Scan for the cell matching the given text and deliver its (x, y) coordinate at center. 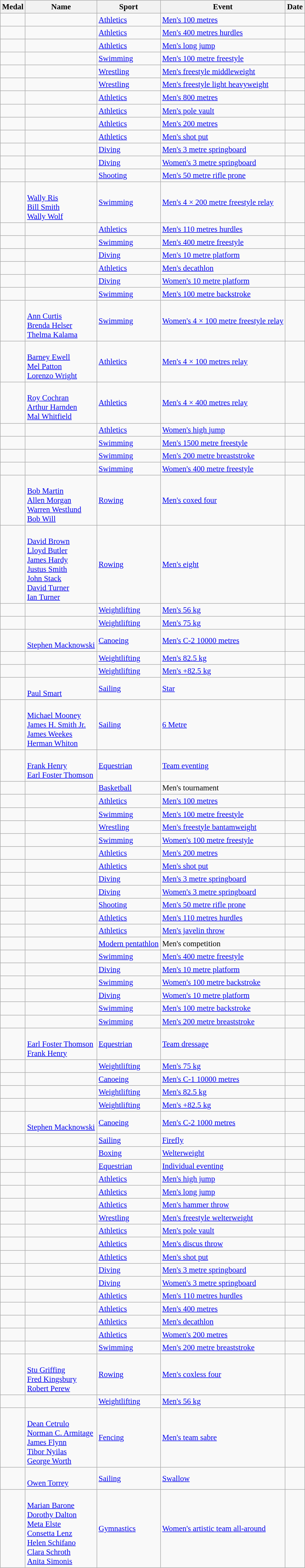
David BrownLloyd ButlerJames HardyJustus SmithJohn StackDavid TurnerIan Turner (61, 564)
Roy CochranArthur HarndenMal Whitfield (61, 403)
Men's coxless four (223, 1375)
Men's competition (223, 944)
Welterweight (223, 1153)
Boxing (129, 1153)
Men's freestyle bantamweight (223, 827)
Men's javelin throw (223, 931)
Men's freestyle welterweight (223, 1218)
Ann CurtisBrenda HelserThelma Kalama (61, 321)
Women's 400 metre freestyle (223, 469)
Stu GriffingFred KingsburyRobert Perew (61, 1375)
Michael MooneyJames H. Smith Jr.James WeekesHerman Whiton (61, 725)
Men's 4 × 400 metres relay (223, 403)
Fencing (129, 1438)
Individual eventing (223, 1166)
Basketball (129, 788)
Women's 200 metres (223, 1335)
Men's 1500 metre freestyle (223, 443)
Star (223, 689)
Men's C-1 10000 metres (223, 1079)
Bob MartinAllen MorganWarren WestlundBob Will (61, 500)
Men's tournament (223, 788)
Men's freestyle light heavyweight (223, 84)
Owen Torrey (61, 1479)
Medal (13, 7)
Sport (129, 7)
Wally RisBill SmithWally Wolf (61, 202)
Paul Smart (61, 689)
Event (223, 7)
Men's C-2 1000 metres (223, 1123)
Men's 4 × 200 metre freestyle relay (223, 202)
Men's coxed four (223, 500)
Women's high jump (223, 430)
Men's discus throw (223, 1244)
Earl Foster ThomsonFrank Henry (61, 1044)
Barney EwellMel PattonLorenzo Wright (61, 362)
Men's 4 × 100 metres relay (223, 362)
Men's eight (223, 564)
Modern pentathlon (129, 944)
Dean CetruloNorman C. ArmitageJames FlynnTibor NyilasGeorge Worth (61, 1438)
Name (61, 7)
Team dressage (223, 1044)
Women's 100 metre backstroke (223, 982)
Women's artistic team all-around (223, 1529)
Gymnastics (129, 1529)
Men's 400 metres (223, 1309)
Frank HenryEarl Foster Thomson (61, 766)
Men's C-2 10000 metres (223, 641)
Men's freestyle middleweight (223, 72)
Firefly (223, 1140)
Swallow (223, 1479)
Men's 800 metres (223, 98)
Men's hammer throw (223, 1205)
6 Metre (223, 725)
Men's high jump (223, 1179)
Date (295, 7)
Women's 4 × 100 metre freestyle relay (223, 321)
Men's team sabre (223, 1438)
Marian BaroneDorothy DaltonMeta ElsteConsetta LenzHelen SchifanoClara SchrothAnita Simonis (61, 1529)
Women's 100 metre freestyle (223, 840)
Team eventing (223, 766)
Men's 400 metres hurdles (223, 33)
